For the text-containing cell, return its midpoint in (X, Y) coordinate format. 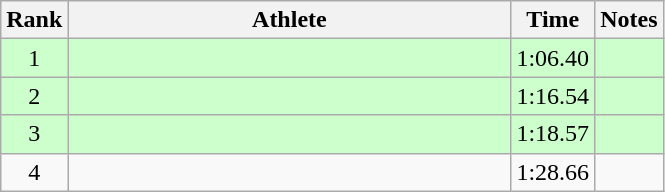
1:28.66 (553, 172)
1:18.57 (553, 134)
1:16.54 (553, 96)
2 (34, 96)
Athlete (290, 20)
1:06.40 (553, 58)
Rank (34, 20)
3 (34, 134)
4 (34, 172)
Time (553, 20)
Notes (629, 20)
1 (34, 58)
